Find where the given text appears and provide that cell's center as [X, Y] coordinate. 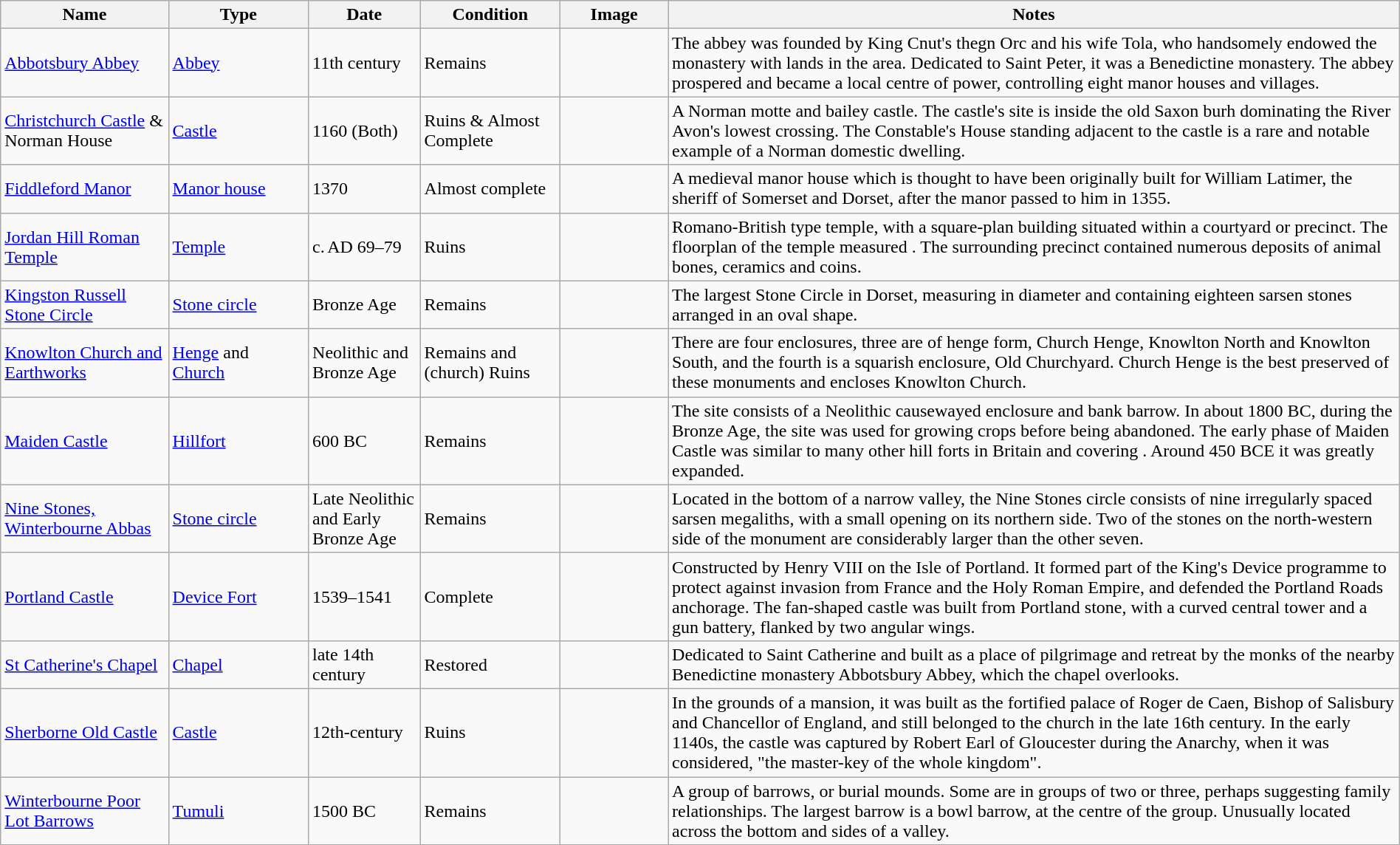
late 14th century [365, 665]
Neolithic and Bronze Age [365, 363]
Kingston Russell Stone Circle [84, 304]
600 BC [365, 440]
The largest Stone Circle in Dorset, measuring in diameter and containing eighteen sarsen stones arranged in an oval shape. [1034, 304]
Fiddleford Manor [84, 189]
Christchurch Castle & Norman House [84, 131]
Nine Stones, Winterbourne Abbas [84, 519]
1370 [365, 189]
Sherborne Old Castle [84, 733]
Hillfort [238, 440]
Temple [238, 247]
Abbey [238, 63]
Device Fort [238, 597]
Remains and (church) Ruins [490, 363]
Knowlton Church and Earthworks [84, 363]
Bronze Age [365, 304]
Chapel [238, 665]
12th-century [365, 733]
Abbotsbury Abbey [84, 63]
c. AD 69–79 [365, 247]
Henge and Church [238, 363]
Manor house [238, 189]
Ruins & Almost Complete [490, 131]
Restored [490, 665]
Almost complete [490, 189]
Late Neolithic and Early Bronze Age [365, 519]
Condition [490, 15]
Maiden Castle [84, 440]
Date [365, 15]
Name [84, 15]
St Catherine's Chapel [84, 665]
Jordan Hill Roman Temple [84, 247]
Notes [1034, 15]
Image [614, 15]
1539–1541 [365, 597]
Winterbourne Poor Lot Barrows [84, 811]
Complete [490, 597]
Tumuli [238, 811]
Type [238, 15]
1160 (Both) [365, 131]
1500 BC [365, 811]
Portland Castle [84, 597]
11th century [365, 63]
